Determine the [X, Y] coordinate at the center of the cell enclosing the given text.  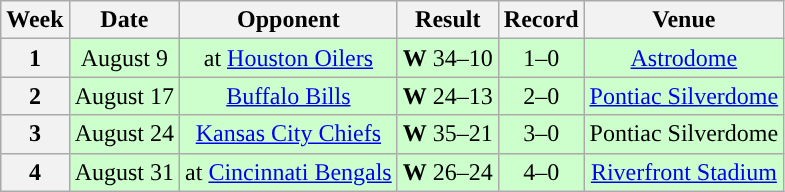
2–0 [541, 96]
Riverfront Stadium [684, 172]
4 [35, 172]
August 31 [124, 172]
W 34–10 [448, 58]
2 [35, 96]
Opponent [289, 20]
W 24–13 [448, 96]
1–0 [541, 58]
Week [35, 20]
W 35–21 [448, 134]
at Cincinnati Bengals [289, 172]
August 9 [124, 58]
August 17 [124, 96]
3 [35, 134]
August 24 [124, 134]
3–0 [541, 134]
Date [124, 20]
Result [448, 20]
W 26–24 [448, 172]
Venue [684, 20]
Buffalo Bills [289, 96]
4–0 [541, 172]
Record [541, 20]
at Houston Oilers [289, 58]
1 [35, 58]
Astrodome [684, 58]
Kansas City Chiefs [289, 134]
